From the cell containing the given text, extract its center point as [X, Y] coordinate. 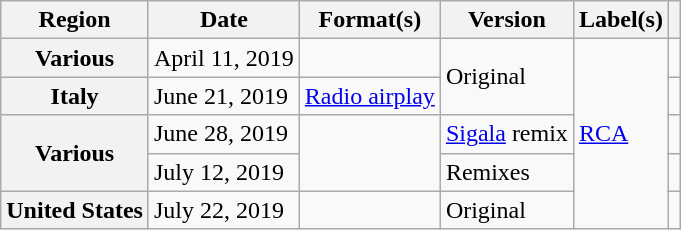
July 12, 2019 [224, 172]
Remixes [506, 172]
Format(s) [370, 20]
RCA [620, 134]
July 22, 2019 [224, 210]
Label(s) [620, 20]
Sigala remix [506, 134]
Radio airplay [370, 96]
Date [224, 20]
Italy [75, 96]
Region [75, 20]
June 28, 2019 [224, 134]
June 21, 2019 [224, 96]
April 11, 2019 [224, 58]
Version [506, 20]
United States [75, 210]
